Find where the given text appears and provide that cell's center as [X, Y] coordinate. 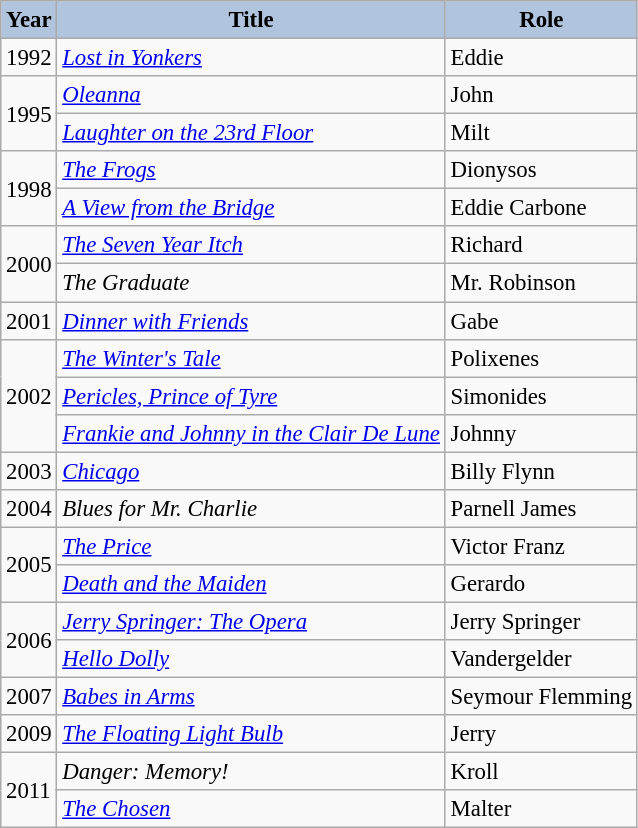
Danger: Memory! [251, 772]
The Price [251, 546]
Death and the Maiden [251, 584]
2009 [29, 734]
Billy Flynn [541, 471]
The Seven Year Itch [251, 245]
Gerardo [541, 584]
Johnny [541, 433]
Milt [541, 133]
Chicago [251, 471]
Victor Franz [541, 546]
1998 [29, 188]
Richard [541, 245]
John [541, 95]
1995 [29, 114]
Malter [541, 809]
Seymour Flemming [541, 697]
Title [251, 20]
2000 [29, 264]
Jerry [541, 734]
The Chosen [251, 809]
Laughter on the 23rd Floor [251, 133]
Mr. Robinson [541, 283]
Babes in Arms [251, 697]
2002 [29, 396]
Simonides [541, 396]
2006 [29, 640]
Eddie Carbone [541, 208]
Parnell James [541, 509]
Gabe [541, 321]
Oleanna [251, 95]
Jerry Springer [541, 621]
2007 [29, 697]
Pericles, Prince of Tyre [251, 396]
Polixenes [541, 358]
Year [29, 20]
2005 [29, 564]
The Winter's Tale [251, 358]
Jerry Springer: The Opera [251, 621]
A View from the Bridge [251, 208]
2004 [29, 509]
Dionysos [541, 170]
Kroll [541, 772]
Eddie [541, 58]
The Graduate [251, 283]
2011 [29, 790]
Blues for Mr. Charlie [251, 509]
2001 [29, 321]
The Frogs [251, 170]
Dinner with Friends [251, 321]
Hello Dolly [251, 659]
Frankie and Johnny in the Clair De Lune [251, 433]
1992 [29, 58]
Lost in Yonkers [251, 58]
2003 [29, 471]
Role [541, 20]
The Floating Light Bulb [251, 734]
Vandergelder [541, 659]
